Output the [X, Y] coordinate of the center of the cell containing the given text.  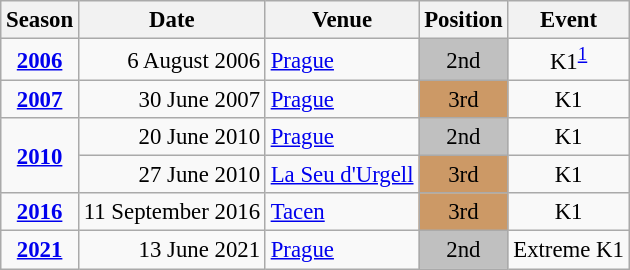
6 August 2006 [172, 60]
Position [464, 20]
La Seu d'Urgell [342, 175]
Season [40, 20]
2021 [40, 250]
K11 [568, 60]
2016 [40, 213]
2007 [40, 100]
27 June 2010 [172, 175]
30 June 2007 [172, 100]
Tacen [342, 213]
Extreme K1 [568, 250]
11 September 2016 [172, 213]
Date [172, 20]
2010 [40, 156]
20 June 2010 [172, 137]
Venue [342, 20]
Event [568, 20]
13 June 2021 [172, 250]
2006 [40, 60]
